Identify which cell holds the provided text, then report its [X, Y] central coordinate. 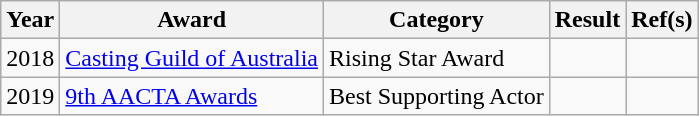
Category [437, 20]
Casting Guild of Australia [192, 58]
Result [587, 20]
Rising Star Award [437, 58]
Award [192, 20]
2019 [30, 96]
2018 [30, 58]
9th AACTA Awards [192, 96]
Ref(s) [662, 20]
Year [30, 20]
Best Supporting Actor [437, 96]
